Find where the given text appears and provide that cell's center as [x, y] coordinate. 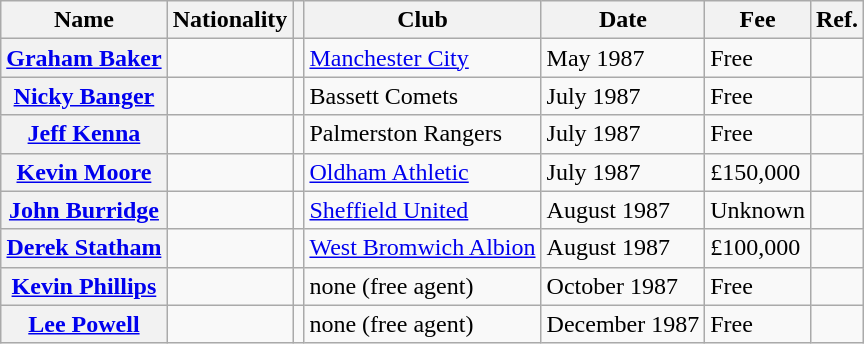
Bassett Comets [422, 96]
Derek Statham [84, 248]
Kevin Moore [84, 172]
Palmerston Rangers [422, 134]
Club [422, 20]
Fee [758, 20]
Jeff Kenna [84, 134]
December 1987 [623, 324]
Sheffield United [422, 210]
£150,000 [758, 172]
Oldham Athletic [422, 172]
Graham Baker [84, 58]
May 1987 [623, 58]
Manchester City [422, 58]
Date [623, 20]
Nicky Banger [84, 96]
October 1987 [623, 286]
John Burridge [84, 210]
Name [84, 20]
£100,000 [758, 248]
Lee Powell [84, 324]
Unknown [758, 210]
Nationality [230, 20]
West Bromwich Albion [422, 248]
Ref. [836, 20]
Kevin Phillips [84, 286]
